Provide the (X, Y) coordinate of the cell's center where the given text is located.  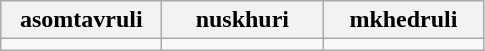
asomtavruli (82, 20)
nuskhuri (242, 20)
mkhedruli (404, 20)
